From the cell containing the given text, extract its center point as [X, Y] coordinate. 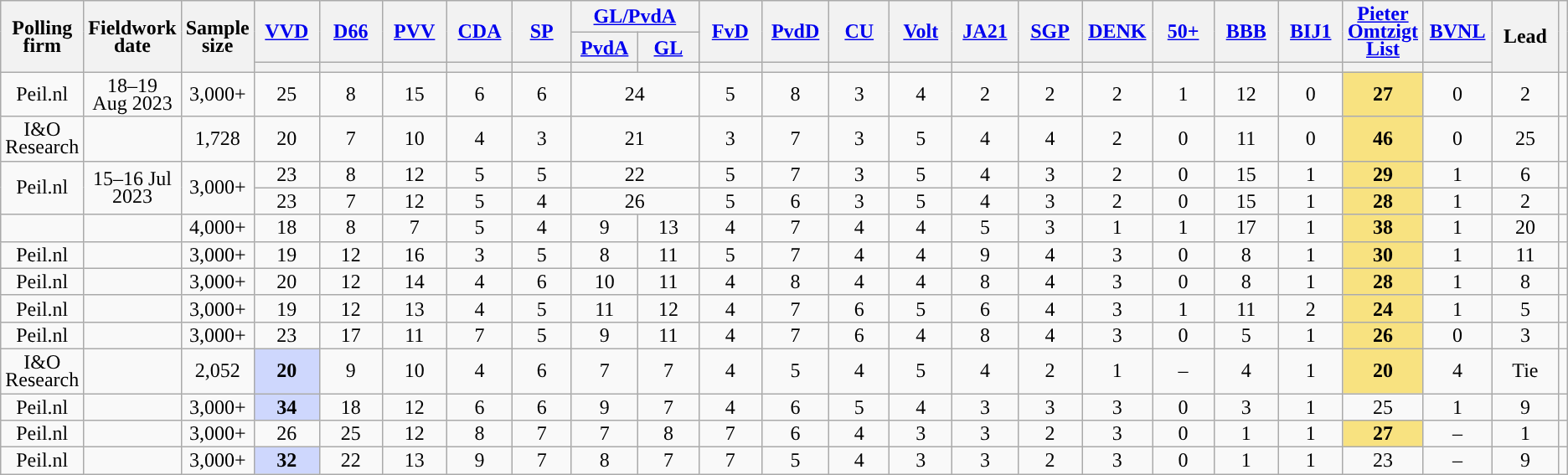
14 [414, 281]
FvD [730, 32]
15–16 Jul 2023 [132, 188]
16 [414, 255]
Fieldwork date [132, 37]
46 [1382, 139]
BIJ1 [1310, 32]
50+ [1183, 32]
Polling firm [42, 37]
CU [859, 32]
GL [668, 47]
30 [1382, 255]
4,000+ [218, 228]
34 [286, 407]
Volt [921, 32]
29 [1382, 174]
18–19 Aug 2023 [132, 94]
Samplesize [218, 37]
Pieter Omtzigt List [1382, 32]
2,052 [218, 370]
JA21 [985, 32]
DENK [1117, 32]
PvdD [796, 32]
SGP [1050, 32]
GL/PvdA [635, 17]
PvdA [605, 47]
D66 [350, 32]
SP [542, 32]
PVV [414, 32]
CDA [479, 32]
21 [635, 139]
BBB [1246, 32]
32 [286, 461]
Tie [1525, 370]
VVD [286, 32]
Lead [1525, 37]
BVNL [1457, 32]
38 [1382, 228]
1,728 [218, 139]
